Return (X, Y) of the center of cell containing provided text 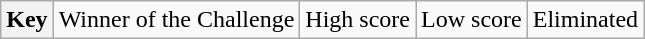
Eliminated (585, 20)
Key (27, 20)
High score (358, 20)
Low score (472, 20)
Winner of the Challenge (176, 20)
